Scan for the cell matching the given text and deliver its [X, Y] coordinate at center. 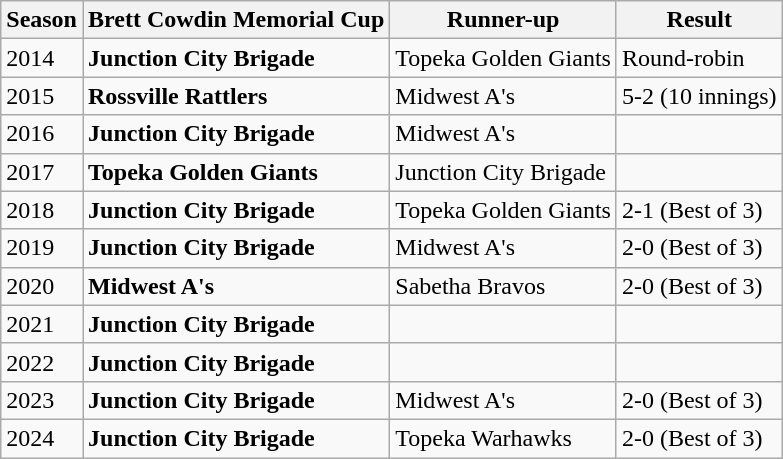
2022 [42, 362]
Rossville Rattlers [236, 96]
2-1 (Best of 3) [699, 210]
2019 [42, 248]
2024 [42, 438]
2023 [42, 400]
2020 [42, 286]
Round-robin [699, 58]
2018 [42, 210]
2014 [42, 58]
Topeka Warhawks [504, 438]
Sabetha Bravos [504, 286]
2021 [42, 324]
2015 [42, 96]
2016 [42, 134]
Runner-up [504, 20]
5-2 (10 innings) [699, 96]
2017 [42, 172]
Season [42, 20]
Brett Cowdin Memorial Cup [236, 20]
Result [699, 20]
